From the cell containing the given text, extract its center point as (x, y) coordinate. 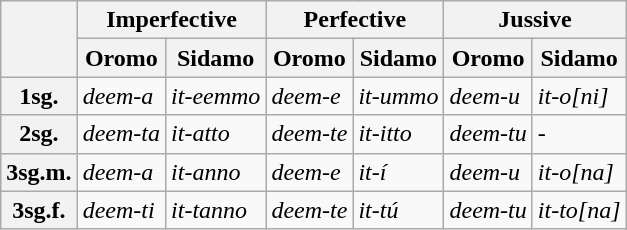
it-eemmo (216, 96)
2sg. (39, 134)
it-atto (216, 134)
Imperfective (172, 20)
it-í (398, 172)
it-tú (398, 210)
3sg.m. (39, 172)
it-to[na] (579, 210)
1sg. (39, 96)
it-o[na] (579, 172)
it-anno (216, 172)
it-tanno (216, 210)
it-ummo (398, 96)
deem-ta (121, 134)
it-itto (398, 134)
- (579, 134)
Perfective (355, 20)
it-o[ni] (579, 96)
3sg.f. (39, 210)
Jussive (535, 20)
deem-ti (121, 210)
